Provide the (x, y) coordinate of the cell's center where the given text is located.  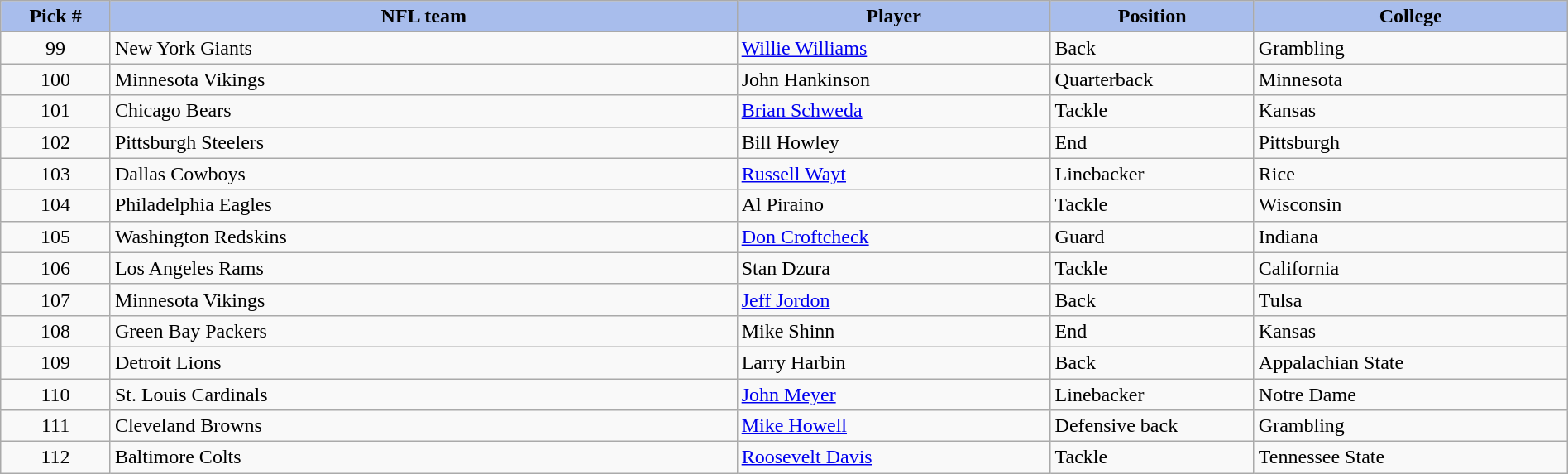
Detroit Lions (423, 362)
Tennessee State (1411, 457)
Quarterback (1152, 79)
Don Croftcheck (893, 237)
Pittsburgh Steelers (423, 142)
Pittsburgh (1411, 142)
Bill Howley (893, 142)
Rice (1411, 174)
Minnesota (1411, 79)
Brian Schweda (893, 111)
Mike Shinn (893, 331)
John Meyer (893, 395)
Position (1152, 17)
Tulsa (1411, 299)
Los Angeles Rams (423, 268)
Chicago Bears (423, 111)
NFL team (423, 17)
108 (56, 331)
Al Piraino (893, 205)
104 (56, 205)
Green Bay Packers (423, 331)
California (1411, 268)
Cleveland Browns (423, 426)
111 (56, 426)
102 (56, 142)
Defensive back (1152, 426)
New York Giants (423, 48)
105 (56, 237)
Indiana (1411, 237)
Roosevelt Davis (893, 457)
John Hankinson (893, 79)
Larry Harbin (893, 362)
Willie Williams (893, 48)
112 (56, 457)
Mike Howell (893, 426)
Pick # (56, 17)
St. Louis Cardinals (423, 395)
103 (56, 174)
99 (56, 48)
College (1411, 17)
Dallas Cowboys (423, 174)
Stan Dzura (893, 268)
106 (56, 268)
110 (56, 395)
107 (56, 299)
Philadelphia Eagles (423, 205)
Washington Redskins (423, 237)
Russell Wayt (893, 174)
Notre Dame (1411, 395)
Player (893, 17)
Appalachian State (1411, 362)
Jeff Jordon (893, 299)
101 (56, 111)
Guard (1152, 237)
100 (56, 79)
Baltimore Colts (423, 457)
Wisconsin (1411, 205)
109 (56, 362)
